Provide the (x, y) coordinate of the cell's center where the given text is located.  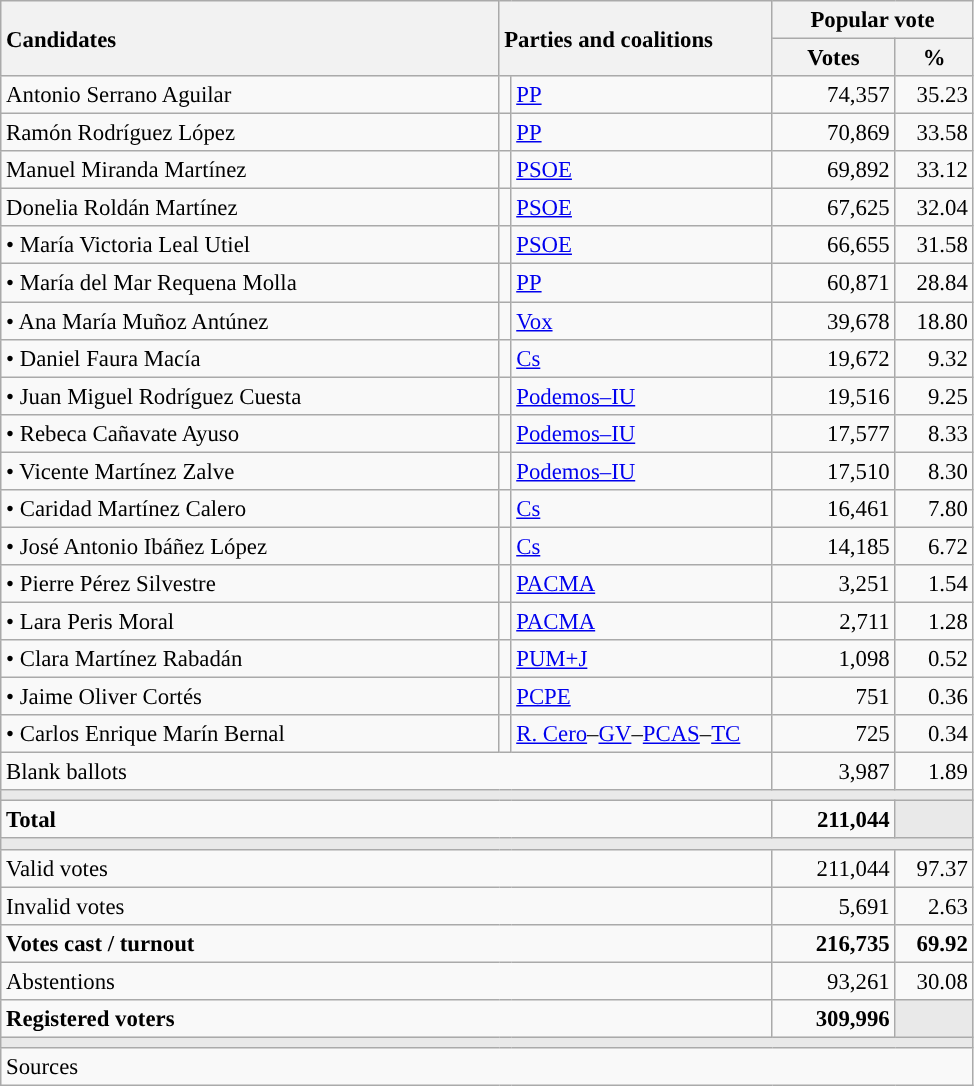
R. Cero–GV–PCAS–TC (642, 734)
Vox (642, 321)
Votes cast / turnout (386, 943)
Manuel Miranda Martínez (250, 170)
0.52 (934, 659)
• Pierre Pérez Silvestre (250, 584)
• Ana María Muñoz Antúnez (250, 321)
69,892 (834, 170)
216,735 (834, 943)
• Caridad Martínez Calero (250, 509)
% (934, 58)
35.23 (934, 95)
751 (834, 697)
0.36 (934, 697)
Registered voters (386, 1019)
39,678 (834, 321)
0.34 (934, 734)
• José Antonio Ibáñez López (250, 546)
30.08 (934, 981)
Popular vote (872, 20)
725 (834, 734)
1.28 (934, 621)
31.58 (934, 245)
• Daniel Faura Macía (250, 358)
70,869 (834, 133)
17,577 (834, 433)
60,871 (834, 283)
17,510 (834, 471)
Ramón Rodríguez López (250, 133)
Invalid votes (386, 906)
3,987 (834, 772)
67,625 (834, 208)
9.32 (934, 358)
Blank ballots (386, 772)
16,461 (834, 509)
18.80 (934, 321)
14,185 (834, 546)
69.92 (934, 943)
Valid votes (386, 868)
1,098 (834, 659)
19,672 (834, 358)
8.33 (934, 433)
93,261 (834, 981)
Parties and coalitions (636, 38)
Votes (834, 58)
97.37 (934, 868)
74,357 (834, 95)
66,655 (834, 245)
7.80 (934, 509)
28.84 (934, 283)
5,691 (834, 906)
Sources (487, 1067)
PCPE (642, 697)
• Rebeca Cañavate Ayuso (250, 433)
19,516 (834, 396)
• Carlos Enrique Marín Bernal (250, 734)
33.58 (934, 133)
3,251 (834, 584)
1.89 (934, 772)
9.25 (934, 396)
1.54 (934, 584)
6.72 (934, 546)
309,996 (834, 1019)
Antonio Serrano Aguilar (250, 95)
• María Victoria Leal Utiel (250, 245)
• María del Mar Requena Molla (250, 283)
PUM+J (642, 659)
Candidates (250, 38)
8.30 (934, 471)
32.04 (934, 208)
• Juan Miguel Rodríguez Cuesta (250, 396)
• Clara Martínez Rabadán (250, 659)
2,711 (834, 621)
Total (386, 820)
• Jaime Oliver Cortés (250, 697)
33.12 (934, 170)
Donelia Roldán Martínez (250, 208)
• Lara Peris Moral (250, 621)
2.63 (934, 906)
Abstentions (386, 981)
• Vicente Martínez Zalve (250, 471)
